Scan for the cell matching the given text and deliver its [X, Y] coordinate at center. 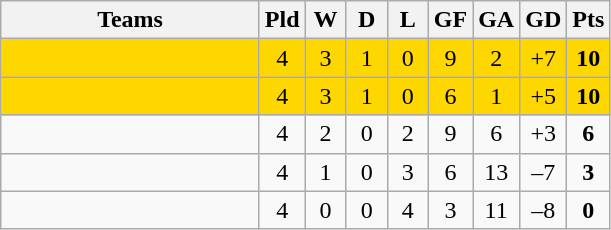
–8 [544, 210]
+3 [544, 134]
GD [544, 20]
–7 [544, 172]
Teams [130, 20]
Pld [282, 20]
D [366, 20]
L [408, 20]
GF [450, 20]
W [326, 20]
Pts [588, 20]
11 [496, 210]
13 [496, 172]
+7 [544, 58]
+5 [544, 96]
GA [496, 20]
